Provide the [x, y] coordinate of the cell's center where the given text is located.  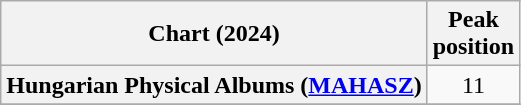
Hungarian Physical Albums (MAHASZ) [214, 85]
Chart (2024) [214, 34]
11 [473, 85]
Peakposition [473, 34]
